Output the (x, y) coordinate of the center of the cell containing the given text.  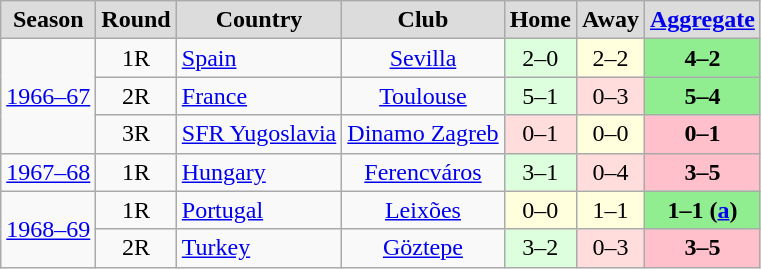
Ferencváros (423, 172)
0–4 (611, 172)
Leixões (423, 210)
1–1 (611, 210)
Aggregate (702, 20)
3–1 (540, 172)
Club (423, 20)
5–4 (702, 96)
Season (48, 20)
3–2 (540, 248)
4–2 (702, 58)
1968–69 (48, 229)
Göztepe (423, 248)
Round (136, 20)
1–1 (a) (702, 210)
2–0 (540, 58)
1966–67 (48, 96)
Home (540, 20)
Dinamo Zagreb (423, 134)
Turkey (259, 248)
Hungary (259, 172)
Country (259, 20)
Portugal (259, 210)
SFR Yugoslavia (259, 134)
Toulouse (423, 96)
Spain (259, 58)
Sevilla (423, 58)
5–1 (540, 96)
Away (611, 20)
2–2 (611, 58)
3R (136, 134)
1967–68 (48, 172)
France (259, 96)
